From the cell containing the given text, extract its center point as [x, y] coordinate. 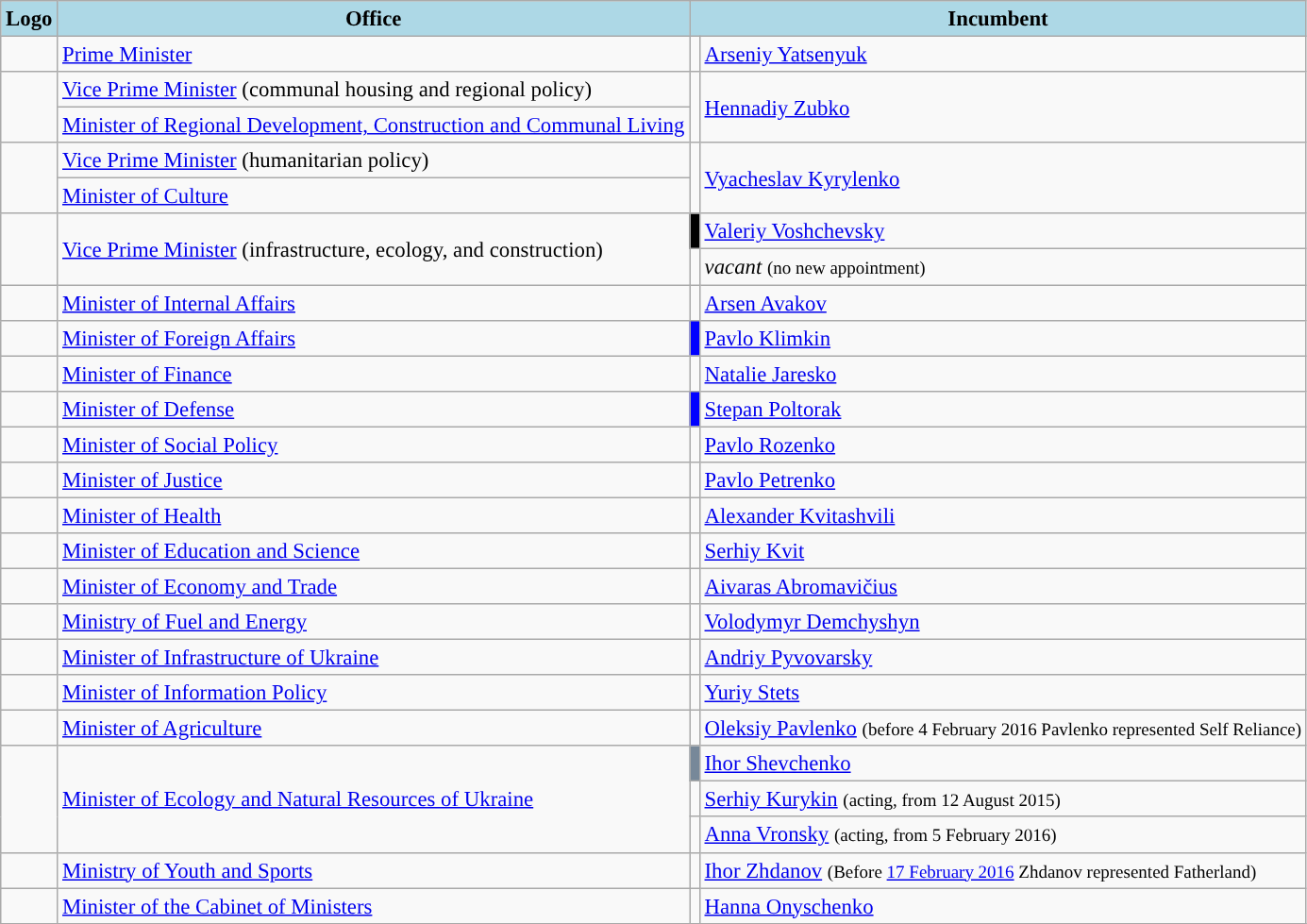
Pavlo Klimkin [1002, 338]
Vice Prime Minister (communal housing and regional policy) [374, 90]
Minister of Health [374, 515]
Minister of Foreign Affairs [374, 338]
Ihor Zhdanov (Before 17 February 2016 Zhdanov represented Fatherland) [1002, 870]
Minister of Information Policy [374, 693]
Minister of Agriculture [374, 729]
Prime Minister [374, 55]
Arsen Avakov [1002, 303]
Ihor Shevchenko [1002, 764]
Incumbent [998, 19]
Natalie Jaresko [1002, 374]
Minister of Culture [374, 196]
vacant (no new appointment) [1002, 267]
Minister of Social Policy [374, 445]
Alexander Kvitashvili [1002, 515]
Vice Prime Minister (humanitarian policy) [374, 160]
Anna Vronsky (acting, from 5 February 2016) [1002, 835]
Minister of Justice [374, 480]
Minister of Education and Science [374, 551]
Aivaras Abromavičius [1002, 586]
Stepan Poltorak [1002, 409]
Ministry of Youth and Sports [374, 870]
Minister of Infrastructure of Ukraine [374, 658]
Minister of Regional Development, Construction and Communal Living [374, 126]
Serhiy Kurykin (acting, from 12 August 2015) [1002, 799]
Volodymyr Demchyshyn [1002, 622]
Minister of Ecology and Natural Resources of Ukraine [374, 798]
Hennadiy Zubko [1002, 108]
Hanna Onyschenko [1002, 906]
Minister of Finance [374, 374]
Valeriy Voshchevsky [1002, 231]
Office [374, 19]
Logo [29, 19]
Pavlo Rozenko [1002, 445]
Minister of Defense [374, 409]
Andriy Pyvovarsky [1002, 658]
Pavlo Petrenko [1002, 480]
Minister of Internal Affairs [374, 303]
Minister of Economy and Trade [374, 586]
Vyacheslav Kyrylenko [1002, 177]
Minister of the Cabinet of Ministers [374, 906]
Serhiy Kvit [1002, 551]
Ministry of Fuel and Energy [374, 622]
Vice Prime Minister (infrastructure, ecology, and construction) [374, 249]
Oleksiy Pavlenko (before 4 February 2016 Pavlenko represented Self Reliance) [1002, 729]
Yuriy Stets [1002, 693]
Arseniy Yatsenyuk [1002, 55]
